Detect which cell encompasses the target text, then output its (x, y) center coordinate. 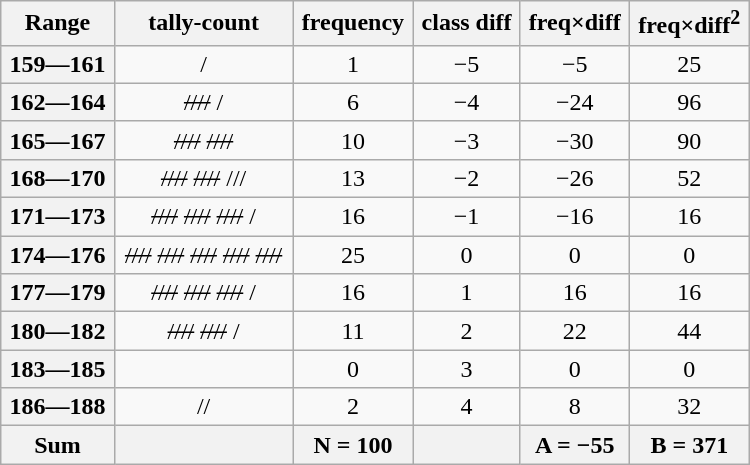
8 (574, 407)
// (204, 407)
4 (466, 407)
−1 (466, 217)
11 (353, 331)
186—188 (58, 407)
52 (689, 178)
freq×diff2 (689, 24)
32 (689, 407)
13 (353, 178)
Range (58, 24)
//// //// (204, 140)
96 (689, 102)
168—170 (58, 178)
3 (466, 369)
−30 (574, 140)
//// //// //// //// //// (204, 255)
171—173 (58, 217)
−24 (574, 102)
tally-count (204, 24)
−3 (466, 140)
159—161 (58, 64)
−4 (466, 102)
−16 (574, 217)
90 (689, 140)
174—176 (58, 255)
162—164 (58, 102)
N = 100 (353, 445)
A = −55 (574, 445)
44 (689, 331)
//// //// / (204, 331)
183—185 (58, 369)
/ (204, 64)
180—182 (58, 331)
Sum (58, 445)
class diff (466, 24)
165—167 (58, 140)
//// //// /// (204, 178)
−2 (466, 178)
10 (353, 140)
177—179 (58, 293)
freq×diff (574, 24)
frequency (353, 24)
−26 (574, 178)
22 (574, 331)
6 (353, 102)
//// / (204, 102)
B = 371 (689, 445)
